Return the (x, y) coordinate for the center point of the cell that contains the specified text.  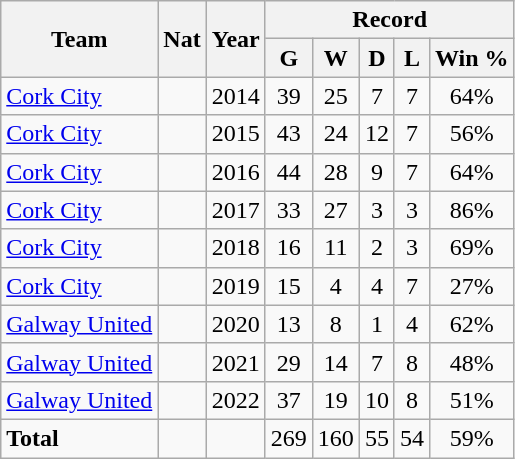
269 (288, 438)
2018 (236, 248)
39 (288, 96)
Record (390, 20)
48% (472, 362)
28 (336, 172)
Win % (472, 58)
10 (376, 400)
W (336, 58)
14 (336, 362)
54 (412, 438)
44 (288, 172)
D (376, 58)
27 (336, 210)
2014 (236, 96)
Nat (182, 39)
9 (376, 172)
37 (288, 400)
Team (80, 39)
19 (336, 400)
51% (472, 400)
2015 (236, 134)
43 (288, 134)
29 (288, 362)
55 (376, 438)
56% (472, 134)
2021 (236, 362)
27% (472, 286)
62% (472, 324)
16 (288, 248)
2020 (236, 324)
33 (288, 210)
L (412, 58)
Year (236, 39)
13 (288, 324)
2017 (236, 210)
12 (376, 134)
25 (336, 96)
15 (288, 286)
160 (336, 438)
86% (472, 210)
24 (336, 134)
69% (472, 248)
Total (80, 438)
2 (376, 248)
59% (472, 438)
11 (336, 248)
2022 (236, 400)
1 (376, 324)
2019 (236, 286)
G (288, 58)
2016 (236, 172)
